Search for the cell housing the specified text and yield its (X, Y) center coordinate. 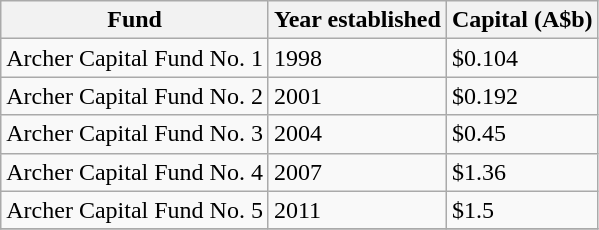
$1.36 (522, 172)
Archer Capital Fund No. 1 (135, 58)
1998 (357, 58)
Year established (357, 20)
2007 (357, 172)
$0.104 (522, 58)
Capital (A$b) (522, 20)
Archer Capital Fund No. 4 (135, 172)
Archer Capital Fund No. 5 (135, 210)
$0.192 (522, 96)
2004 (357, 134)
$1.5 (522, 210)
2011 (357, 210)
Fund (135, 20)
Archer Capital Fund No. 3 (135, 134)
Archer Capital Fund No. 2 (135, 96)
2001 (357, 96)
$0.45 (522, 134)
